Return (X, Y) of the center of cell containing provided text 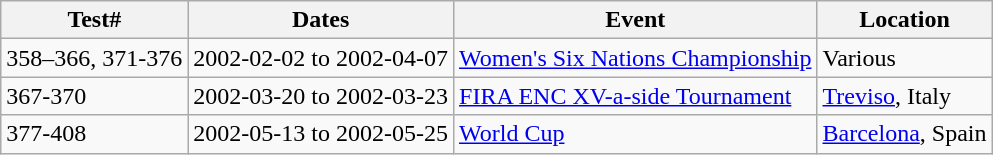
2002-05-13 to 2002-05-25 (321, 134)
Barcelona, Spain (904, 134)
Location (904, 20)
Test# (94, 20)
Dates (321, 20)
Treviso, Italy (904, 96)
FIRA ENC XV-a-side Tournament (636, 96)
367-370 (94, 96)
2002-02-02 to 2002-04-07 (321, 58)
Women's Six Nations Championship (636, 58)
358–366, 371-376 (94, 58)
377-408 (94, 134)
Various (904, 58)
World Cup (636, 134)
Event (636, 20)
2002-03-20 to 2002-03-23 (321, 96)
